Search for the cell housing the specified text and yield its (x, y) center coordinate. 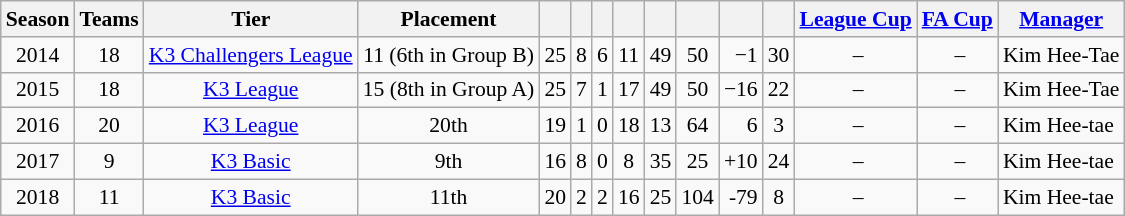
Tier (251, 19)
Placement (449, 19)
9th (449, 162)
20th (449, 126)
17 (629, 90)
Season (38, 19)
7 (582, 90)
3 (779, 126)
24 (779, 162)
64 (698, 126)
2014 (38, 55)
19 (555, 126)
Teams (108, 19)
Manager (1062, 19)
2016 (38, 126)
−1 (741, 55)
104 (698, 197)
+10 (741, 162)
9 (108, 162)
15 (8th in Group A) (449, 90)
11th (449, 197)
11 (6th in Group B) (449, 55)
22 (779, 90)
-79 (741, 197)
FA Cup (958, 19)
35 (661, 162)
2018 (38, 197)
30 (779, 55)
League Cup (855, 19)
−16 (741, 90)
2017 (38, 162)
K3 Challengers League (251, 55)
2015 (38, 90)
13 (661, 126)
